Determine the [X, Y] coordinate at the center of the cell enclosing the given text.  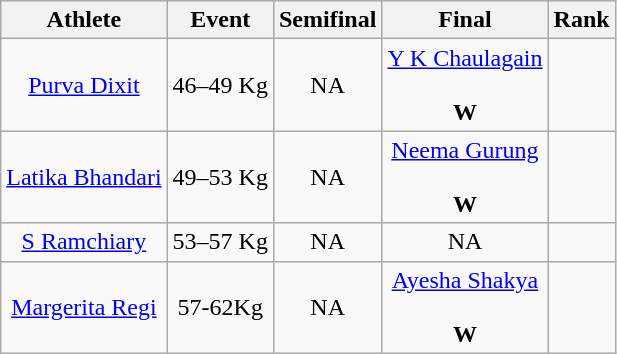
53–57 Kg [220, 242]
Margerita Regi [84, 307]
Latika Bhandari [84, 177]
49–53 Kg [220, 177]
46–49 Kg [220, 85]
Semifinal [327, 20]
Neema GurungW [465, 177]
Athlete [84, 20]
Purva Dixit [84, 85]
57-62Kg [220, 307]
S Ramchiary [84, 242]
Y K ChaulagainW [465, 85]
Ayesha ShakyaW [465, 307]
Final [465, 20]
Rank [582, 20]
Event [220, 20]
